Locate the cell with the specified text and output its (x, y) center coordinate. 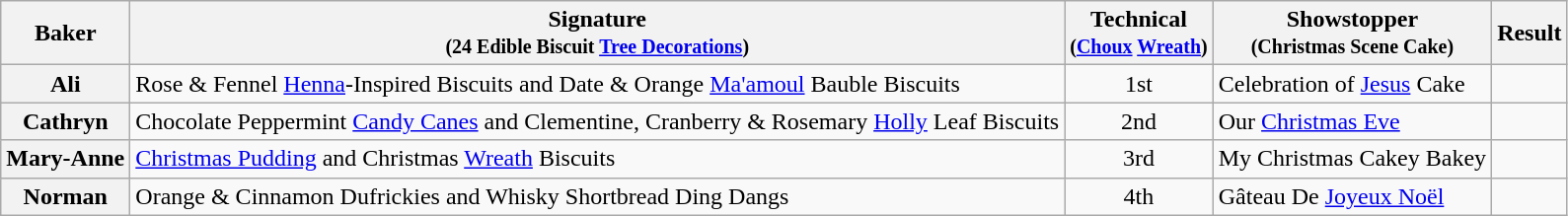
Chocolate Peppermint Candy Canes and Clementine, Cranberry & Rosemary Holly Leaf Biscuits (598, 121)
Celebration of Jesus Cake (1352, 84)
2nd (1139, 121)
Ali (65, 84)
Norman (65, 196)
Orange & Cinnamon Dufrickies and Whisky Shortbread Ding Dangs (598, 196)
Baker (65, 34)
My Christmas Cakey Bakey (1352, 159)
4th (1139, 196)
Cathryn (65, 121)
Result (1530, 34)
Our Christmas Eve (1352, 121)
Rose & Fennel Henna-Inspired Biscuits and Date & Orange Ma'amoul Bauble Biscuits (598, 84)
Mary-Anne (65, 159)
Christmas Pudding and Christmas Wreath Biscuits (598, 159)
Technical(Choux Wreath) (1139, 34)
Showstopper(Christmas Scene Cake) (1352, 34)
3rd (1139, 159)
1st (1139, 84)
Gâteau De Joyeux Noël (1352, 196)
Signature(24 Edible Biscuit Tree Decorations) (598, 34)
